Return (X, Y) of the center of cell containing provided text 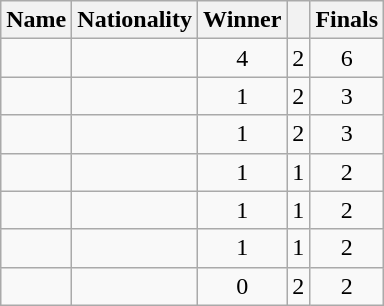
Nationality (135, 20)
4 (242, 58)
Finals (347, 20)
0 (242, 286)
Winner (242, 20)
Name (36, 20)
6 (347, 58)
